Locate the cell with the specified text and output its (x, y) center coordinate. 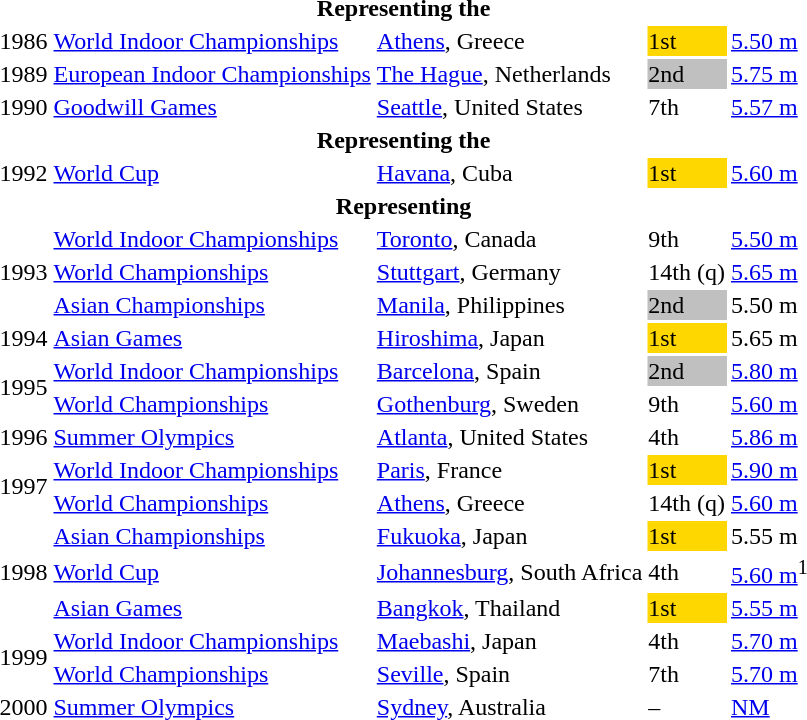
Johannesburg, South Africa (510, 572)
Maebashi, Japan (510, 641)
Paris, France (510, 470)
Atlanta, United States (510, 437)
Havana, Cuba (510, 173)
Seattle, United States (510, 107)
Stuttgart, Germany (510, 272)
Seville, Spain (510, 674)
Fukuoka, Japan (510, 536)
Hiroshima, Japan (510, 338)
Goodwill Games (212, 107)
Summer Olympics (212, 437)
Gothenburg, Sweden (510, 404)
Bangkok, Thailand (510, 608)
European Indoor Championships (212, 74)
Barcelona, Spain (510, 371)
Manila, Philippines (510, 305)
The Hague, Netherlands (510, 74)
Toronto, Canada (510, 239)
